For the text-containing cell, return its midpoint in (x, y) coordinate format. 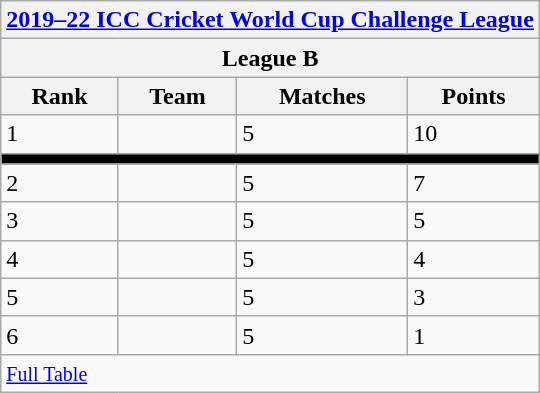
2019–22 ICC Cricket World Cup Challenge League (270, 20)
Team (177, 96)
2 (60, 183)
Matches (322, 96)
10 (474, 134)
League B (270, 58)
Rank (60, 96)
7 (474, 183)
Points (474, 96)
Full Table (270, 373)
6 (60, 335)
